Pinpoint the cell where the given text exists, returning its [X, Y] midpoint coordinate. 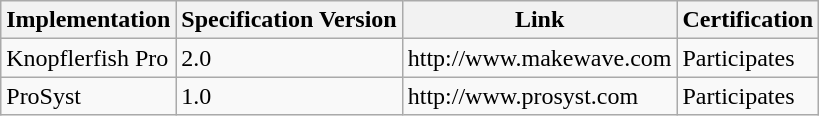
Certification [748, 20]
Link [540, 20]
Implementation [88, 20]
Specification Version [289, 20]
http://www.prosyst.com [540, 96]
1.0 [289, 96]
Knopflerfish Pro [88, 58]
http://www.makewave.com [540, 58]
ProSyst [88, 96]
2.0 [289, 58]
